Pinpoint the cell where the given text exists, returning its (x, y) midpoint coordinate. 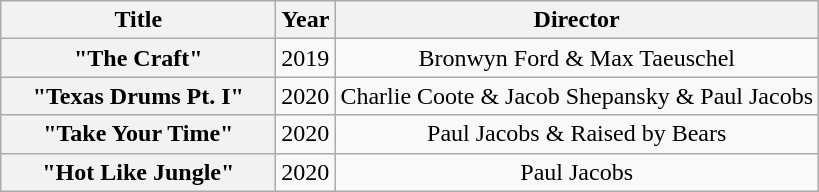
Director (577, 20)
2019 (306, 58)
Year (306, 20)
Bronwyn Ford & Max Taeuschel (577, 58)
"The Craft" (138, 58)
Charlie Coote & Jacob Shepansky & Paul Jacobs (577, 96)
"Texas Drums Pt. I" (138, 96)
Title (138, 20)
"Hot Like Jungle" (138, 172)
"Take Your Time" (138, 134)
Paul Jacobs & Raised by Bears (577, 134)
Paul Jacobs (577, 172)
